Output the (X, Y) coordinate of the center of the cell containing the given text.  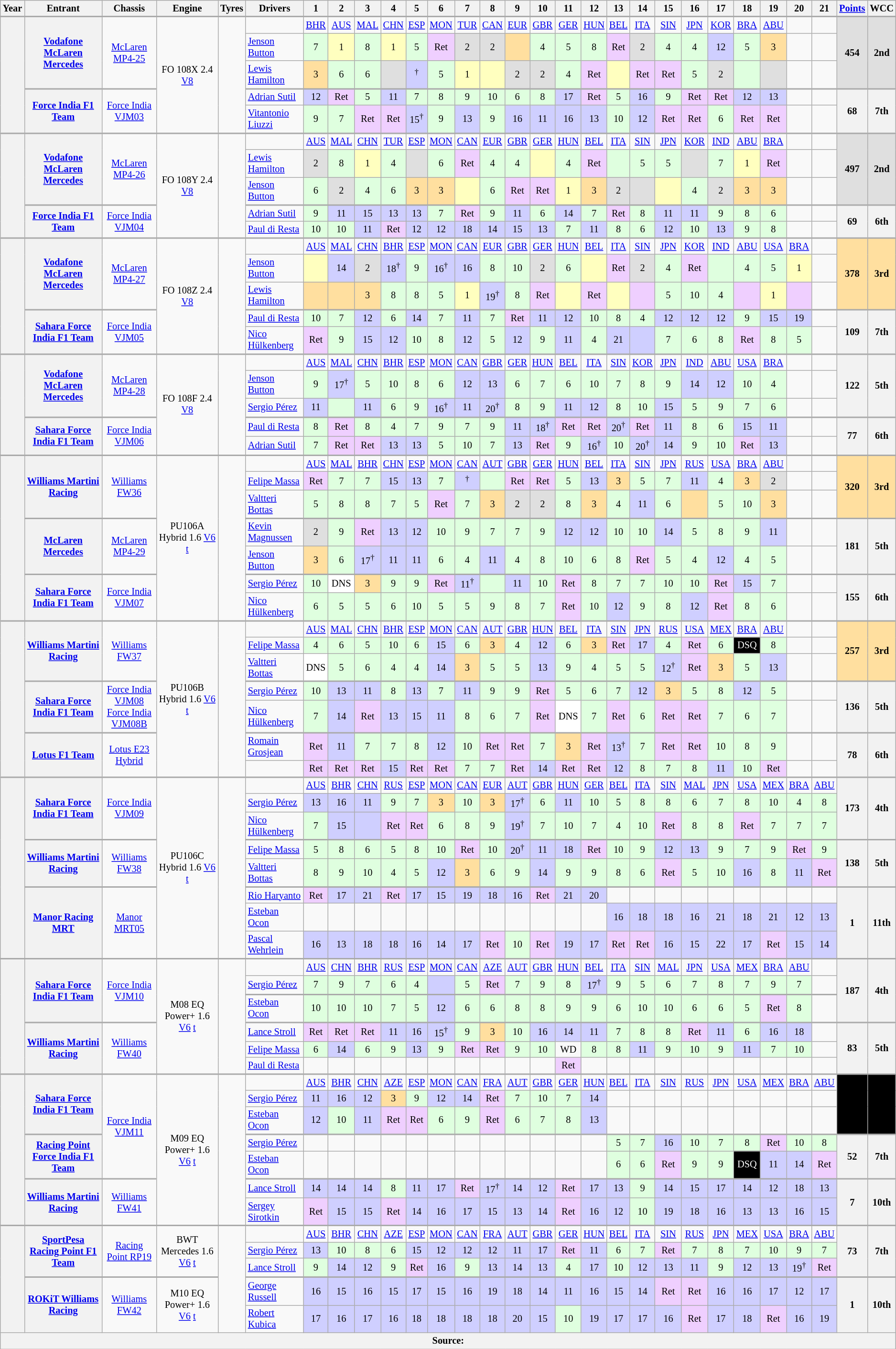
Romain Grosjean (274, 746)
FO 108F 2.4 V8 (187, 404)
454 (852, 53)
52 (852, 1157)
11th (882, 923)
McLaren MP4-25 (129, 53)
Robert Kubica (274, 1319)
PU106B Hybrid 1.6 V6 t (187, 698)
Engine (187, 8)
Chassis (129, 8)
SportPesa Racing Point F1 Team (63, 1251)
Williams FW38 (129, 863)
Force India VJM07 (129, 597)
Manor MRT05 (129, 923)
Lotus F1 Team (63, 754)
155 (852, 597)
Force India VJM06 (129, 436)
McLaren Mercedes (63, 546)
M10 EQ Power+ 1.6 V6 t (187, 1305)
13† (618, 746)
Entrant (63, 8)
Force India VJM05 (129, 332)
Rio Haryanto (274, 895)
138 (852, 863)
FO 108Y 2.4 V8 (187, 185)
EX (882, 1104)
122 (852, 386)
22 (721, 945)
69 (852, 221)
Williams FW42 (129, 1305)
Force India VJM11 (129, 1126)
320 (852, 487)
378 (852, 273)
M08 EQ Power+ 1.6 V6 t (187, 1016)
11† (467, 583)
0 (852, 1104)
83 (852, 1048)
McLaren MP4-29 (129, 546)
181 (852, 546)
McLaren MP4-27 (129, 273)
PU106C Hybrid 1.6 V6 t (187, 868)
Force India VJM03 (129, 111)
Pascal Wehrlein (274, 945)
FO 108Z 2.4 V8 (187, 295)
68 (852, 111)
George Russell (274, 1291)
73 (852, 1251)
Williams FW40 (129, 1048)
Lotus E23 Hybrid (129, 754)
ROKiT Williams Racing (63, 1305)
BWT Mercedes 1.6 V6 t (187, 1251)
12† (668, 667)
Vitantonio Liuzzi (274, 119)
Points (852, 8)
257 (852, 651)
78 (852, 754)
109 (852, 332)
Racing Point Force India F1 Team (63, 1157)
187 (852, 990)
Williams FW36 (129, 487)
Sergey Sirotkin (274, 1211)
WCC (882, 8)
FO 108X 2.4 V8 (187, 75)
Tyres (232, 8)
Force India VJM08Force India VJM08B (129, 707)
McLaren MP4-28 (129, 386)
Williams FW37 (129, 651)
173 (852, 808)
WD (568, 1049)
497 (852, 169)
136 (852, 707)
Williams FW41 (129, 1202)
Source: (448, 1340)
Force India VJM10 (129, 990)
Year (12, 8)
77 (852, 436)
Manor Racing MRT (63, 923)
Kevin Magnussen (274, 532)
PU106A Hybrid 1.6 V6 t (187, 538)
Force India VJM09 (129, 808)
M09 EQ Power+ 1.6 V6 t (187, 1149)
Force India VJM04 (129, 221)
Drivers (274, 8)
Racing Point RP19 (129, 1251)
McLaren MP4-26 (129, 169)
